Determine the (X, Y) coordinate at the center of the cell enclosing the given text.  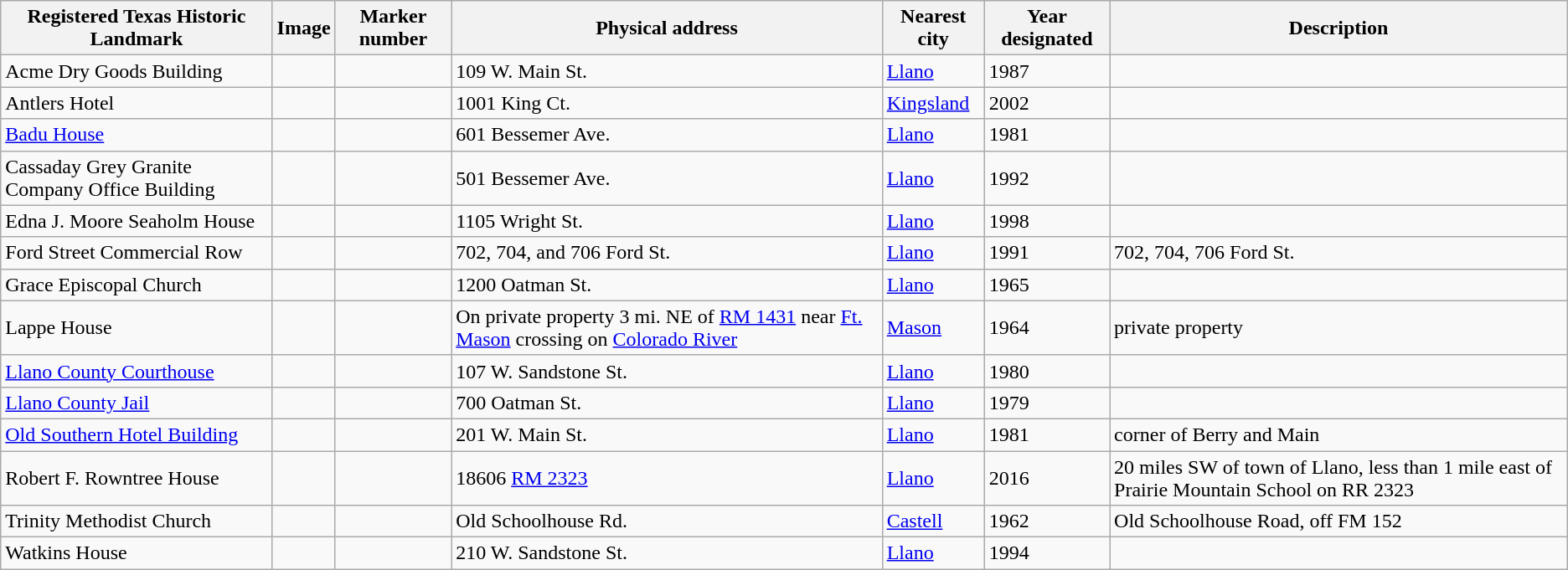
20 miles SW of town of Llano, less than 1 mile east of Prairie Mountain School on RR 2323 (1338, 477)
700 Oatman St. (667, 403)
1998 (1047, 221)
1105 Wright St. (667, 221)
2002 (1047, 103)
Watkins House (137, 553)
Marker number (394, 28)
210 W. Sandstone St. (667, 553)
Badu House (137, 135)
601 Bessemer Ave. (667, 135)
Antlers Hotel (137, 103)
1992 (1047, 177)
107 W. Sandstone St. (667, 371)
Cassaday Grey Granite Company Office Building (137, 177)
Mason (933, 328)
1994 (1047, 553)
Castell (933, 521)
201 W. Main St. (667, 434)
1991 (1047, 253)
corner of Berry and Main (1338, 434)
Llano County Jail (137, 403)
Edna J. Moore Seaholm House (137, 221)
1979 (1047, 403)
Trinity Methodist Church (137, 521)
1965 (1047, 285)
702, 704, 706 Ford St. (1338, 253)
Image (303, 28)
Acme Dry Goods Building (137, 71)
1980 (1047, 371)
Year designated (1047, 28)
1962 (1047, 521)
501 Bessemer Ave. (667, 177)
Physical address (667, 28)
18606 RM 2323 (667, 477)
702, 704, and 706 Ford St. (667, 253)
On private property 3 mi. NE of RM 1431 near Ft. Mason crossing on Colorado River (667, 328)
Description (1338, 28)
Robert F. Rowntree House (137, 477)
1200 Oatman St. (667, 285)
Kingsland (933, 103)
1001 King Ct. (667, 103)
Ford Street Commercial Row (137, 253)
Old Schoolhouse Road, off FM 152 (1338, 521)
Old Schoolhouse Rd. (667, 521)
Llano County Courthouse (137, 371)
Grace Episcopal Church (137, 285)
2016 (1047, 477)
Nearest city (933, 28)
Lappe House (137, 328)
Registered Texas Historic Landmark (137, 28)
1987 (1047, 71)
1964 (1047, 328)
private property (1338, 328)
Old Southern Hotel Building (137, 434)
109 W. Main St. (667, 71)
